From the cell containing the given text, extract its center point as (X, Y) coordinate. 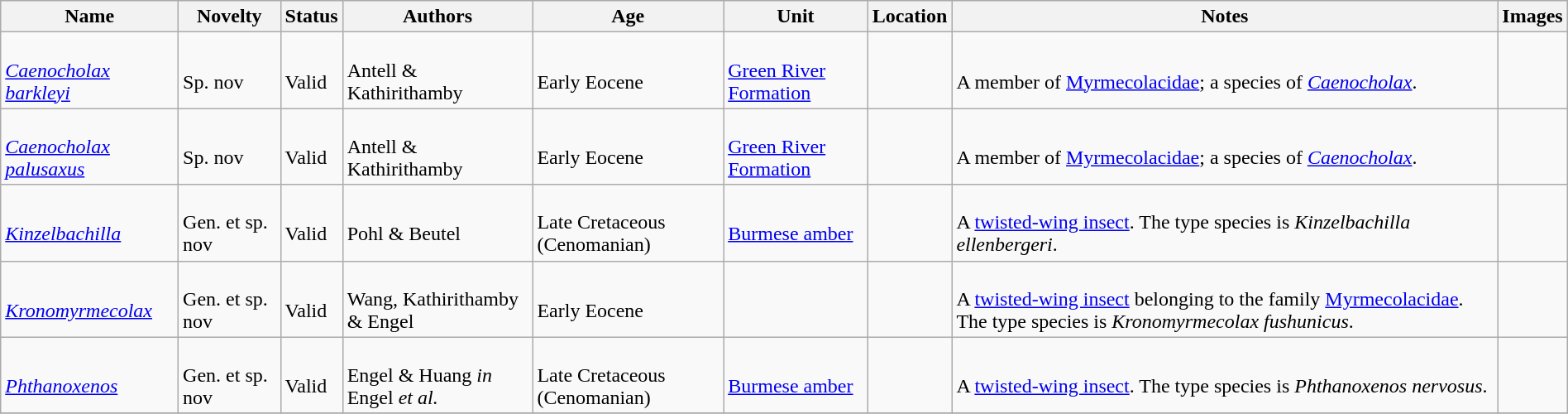
Caenocholax barkleyi (89, 70)
Notes (1225, 17)
Caenocholax palusaxus (89, 147)
Novelty (230, 17)
Wang, Kathirithamby & Engel (437, 299)
Engel & Huang in Engel et al. (437, 375)
Kinzelbachilla (89, 223)
Location (910, 17)
Name (89, 17)
Images (1532, 17)
A twisted-wing insect belonging to the family Myrmecolacidae. The type species is Kronomyrmecolax fushunicus. (1225, 299)
Authors (437, 17)
Pohl & Beutel (437, 223)
Phthanoxenos (89, 375)
Unit (796, 17)
A twisted-wing insect. The type species is Phthanoxenos nervosus. (1225, 375)
Kronomyrmecolax (89, 299)
Age (629, 17)
A twisted-wing insect. The type species is Kinzelbachilla ellenbergeri. (1225, 223)
Status (311, 17)
